Search for the cell housing the specified text and yield its [x, y] center coordinate. 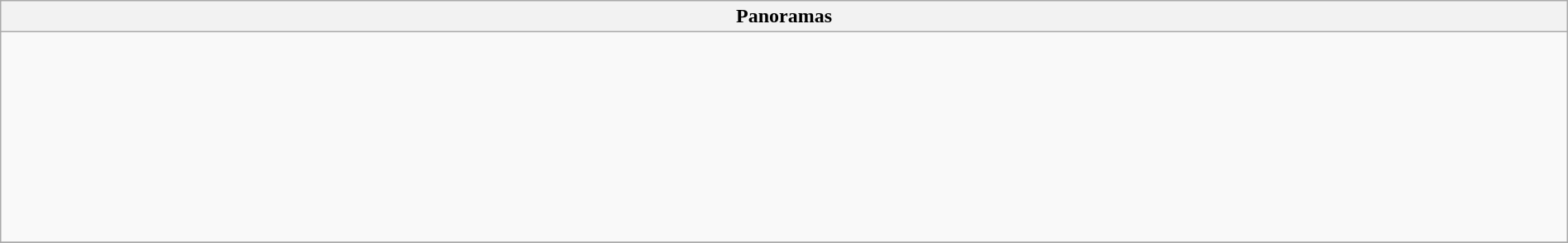
Panoramas [784, 17]
